Determine the (x, y) coordinate at the center of the cell enclosing the given text.  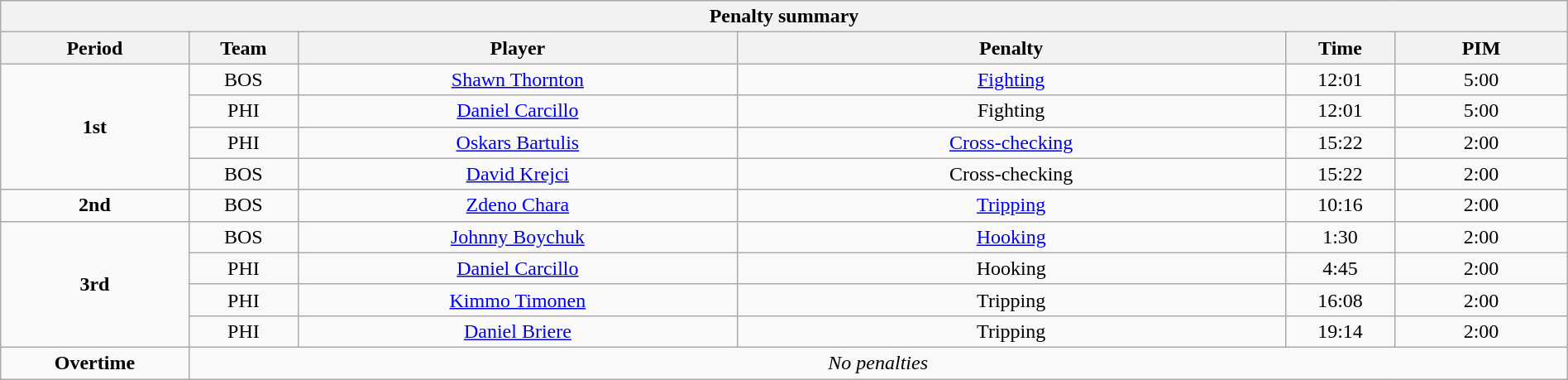
Overtime (94, 363)
Penalty (1011, 48)
Team (243, 48)
3rd (94, 284)
1st (94, 127)
Penalty summary (784, 17)
PIM (1481, 48)
Daniel Briere (518, 331)
Johnny Boychuk (518, 237)
19:14 (1340, 331)
4:45 (1340, 268)
Kimmo Timonen (518, 300)
Time (1340, 48)
No penalties (878, 363)
Zdeno Chara (518, 205)
16:08 (1340, 300)
Player (518, 48)
10:16 (1340, 205)
Oskars Bartulis (518, 142)
2nd (94, 205)
David Krejci (518, 174)
Period (94, 48)
Shawn Thornton (518, 79)
1:30 (1340, 237)
